Locate the cell with the specified text and output its (X, Y) center coordinate. 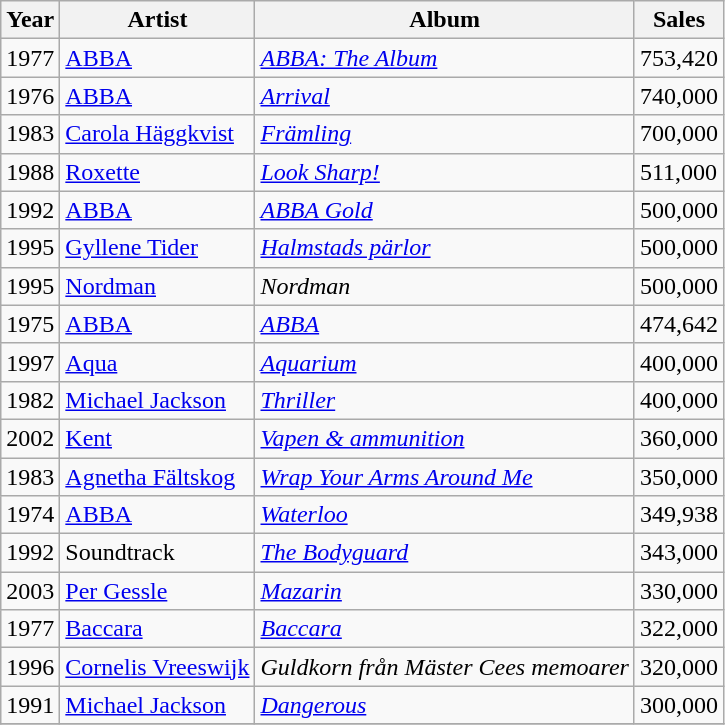
320,000 (678, 667)
Aquarium (444, 362)
The Bodyguard (444, 553)
Per Gessle (158, 591)
Carola Häggkvist (158, 134)
Album (444, 20)
330,000 (678, 591)
1976 (30, 96)
1997 (30, 362)
349,938 (678, 515)
2002 (30, 438)
Cornelis Vreeswijk (158, 667)
Year (30, 20)
Dangerous (444, 705)
Aqua (158, 362)
ABBA Gold (444, 210)
Waterloo (444, 515)
Artist (158, 20)
Agnetha Fältskog (158, 477)
1996 (30, 667)
Gyllene Tider (158, 248)
1982 (30, 400)
1975 (30, 324)
360,000 (678, 438)
Soundtrack (158, 553)
ABBA: The Album (444, 58)
Mazarin (444, 591)
Guldkorn från Mäster Cees memoarer (444, 667)
Roxette (158, 172)
300,000 (678, 705)
1988 (30, 172)
Wrap Your Arms Around Me (444, 477)
1991 (30, 705)
Thriller (444, 400)
Sales (678, 20)
Kent (158, 438)
Halmstads pärlor (444, 248)
Främling (444, 134)
Vapen & ammunition (444, 438)
753,420 (678, 58)
350,000 (678, 477)
Look Sharp! (444, 172)
740,000 (678, 96)
Arrival (444, 96)
322,000 (678, 629)
1974 (30, 515)
474,642 (678, 324)
343,000 (678, 553)
511,000 (678, 172)
2003 (30, 591)
700,000 (678, 134)
